Return [X, Y] of the center of cell containing provided text 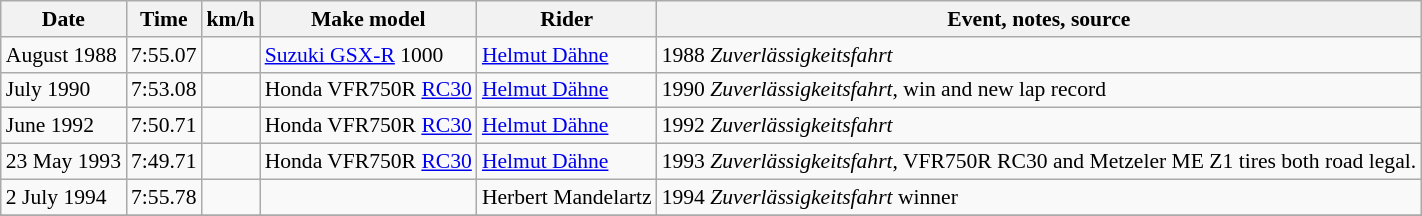
Time [164, 19]
1993 Zuverlässigkeitsfahrt, VFR750R RC30 and Metzeler ME Z1 tires both road legal. [1040, 162]
7:50.71 [164, 126]
1992 Zuverlässigkeitsfahrt [1040, 126]
Make model [368, 19]
1994 Zuverlässigkeitsfahrt winner [1040, 197]
Suzuki GSX-R 1000 [368, 55]
Herbert Mandelartz [567, 197]
2 July 1994 [64, 197]
7:55.07 [164, 55]
Event, notes, source [1040, 19]
1990 Zuverlässigkeitsfahrt, win and new lap record [1040, 90]
June 1992 [64, 126]
7:49.71 [164, 162]
km/h [230, 19]
1988 Zuverlässigkeitsfahrt [1040, 55]
23 May 1993 [64, 162]
Date [64, 19]
7:55.78 [164, 197]
7:53.08 [164, 90]
July 1990 [64, 90]
August 1988 [64, 55]
Rider [567, 19]
